Find where the given text appears and provide that cell's center as [x, y] coordinate. 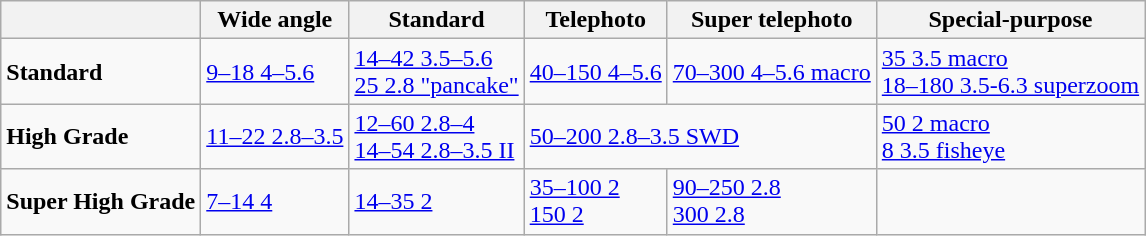
Special-purpose [1010, 20]
Super telephoto [772, 20]
14–35 2 [436, 202]
14–42 3.5–5.625 2.8 "pancake" [436, 72]
90–250 2.8300 2.8 [772, 202]
High Grade [101, 136]
Wide angle [275, 20]
Super High Grade [101, 202]
70–300 4–5.6 macro [772, 72]
35 3.5 macro18–180 3.5-6.3 superzoom [1010, 72]
50 2 macro8 3.5 fisheye [1010, 136]
12–60 2.8–414–54 2.8–3.5 II [436, 136]
40–150 4–5.6 [596, 72]
11–22 2.8–3.5 [275, 136]
7–14 4 [275, 202]
50–200 2.8–3.5 SWD [700, 136]
9–18 4–5.6 [275, 72]
35–100 2150 2 [596, 202]
Telephoto [596, 20]
